Pinpoint the cell where the given text exists, returning its [x, y] midpoint coordinate. 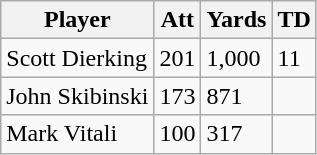
100 [178, 134]
TD [294, 20]
871 [236, 96]
1,000 [236, 58]
317 [236, 134]
Scott Dierking [78, 58]
201 [178, 58]
Mark Vitali [78, 134]
Att [178, 20]
Player [78, 20]
John Skibinski [78, 96]
Yards [236, 20]
173 [178, 96]
11 [294, 58]
